Detect which cell encompasses the target text, then output its [X, Y] center coordinate. 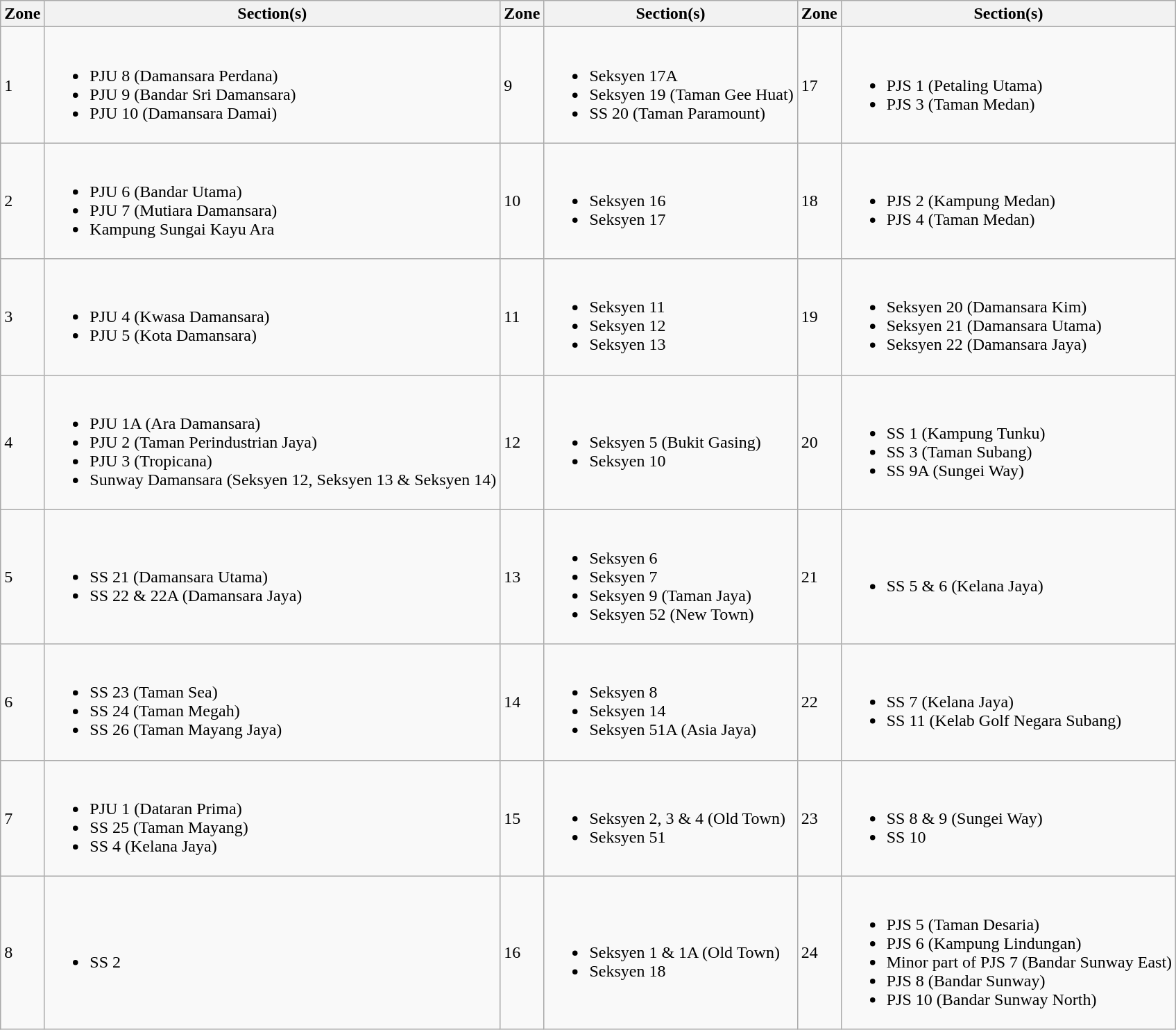
Seksyen 2, 3 & 4 (Old Town)Seksyen 51 [670, 818]
14 [522, 702]
7 [22, 818]
PJS 5 (Taman Desaria)PJS 6 (Kampung Lindungan)Minor part of PJS 7 (Bandar Sunway East)PJS 8 (Bandar Sunway)PJS 10 (Bandar Sunway North) [1008, 952]
19 [819, 316]
SS 8 & 9 (Sungei Way)SS 10 [1008, 818]
3 [22, 316]
Seksyen 5 (Bukit Gasing)Seksyen 10 [670, 442]
11 [522, 316]
SS 21 (Damansara Utama)SS 22 & 22A (Damansara Jaya) [272, 577]
Seksyen 1 & 1A (Old Town)Seksyen 18 [670, 952]
12 [522, 442]
PJS 1 (Petaling Utama)PJS 3 (Taman Medan) [1008, 85]
PJU 6 (Bandar Utama)PJU 7 (Mutiara Damansara)Kampung Sungai Kayu Ara [272, 201]
20 [819, 442]
PJU 8 (Damansara Perdana)PJU 9 (Bandar Sri Damansara)PJU 10 (Damansara Damai) [272, 85]
9 [522, 85]
1 [22, 85]
SS 5 & 6 (Kelana Jaya) [1008, 577]
6 [22, 702]
Seksyen 8Seksyen 14Seksyen 51A (Asia Jaya) [670, 702]
15 [522, 818]
PJS 2 (Kampung Medan)PJS 4 (Taman Medan) [1008, 201]
4 [22, 442]
8 [22, 952]
Seksyen 17ASeksyen 19 (Taman Gee Huat)SS 20 (Taman Paramount) [670, 85]
PJU 1A (Ara Damansara)PJU 2 (Taman Perindustrian Jaya)PJU 3 (Tropicana)Sunway Damansara (Seksyen 12, Seksyen 13 & Seksyen 14) [272, 442]
SS 23 (Taman Sea)SS 24 (Taman Megah)SS 26 (Taman Mayang Jaya) [272, 702]
SS 2 [272, 952]
18 [819, 201]
PJU 1 (Dataran Prima)SS 25 (Taman Mayang)SS 4 (Kelana Jaya) [272, 818]
10 [522, 201]
PJU 4 (Kwasa Damansara)PJU 5 (Kota Damansara) [272, 316]
22 [819, 702]
SS 1 (Kampung Tunku)SS 3 (Taman Subang)SS 9A (Sungei Way) [1008, 442]
21 [819, 577]
24 [819, 952]
13 [522, 577]
Seksyen 16Seksyen 17 [670, 201]
2 [22, 201]
17 [819, 85]
Seksyen 6Seksyen 7Seksyen 9 (Taman Jaya)Seksyen 52 (New Town) [670, 577]
16 [522, 952]
23 [819, 818]
Seksyen 11Seksyen 12Seksyen 13 [670, 316]
5 [22, 577]
Seksyen 20 (Damansara Kim)Seksyen 21 (Damansara Utama)Seksyen 22 (Damansara Jaya) [1008, 316]
SS 7 (Kelana Jaya)SS 11 (Kelab Golf Negara Subang) [1008, 702]
